Locate the cell with the specified text and output its (x, y) center coordinate. 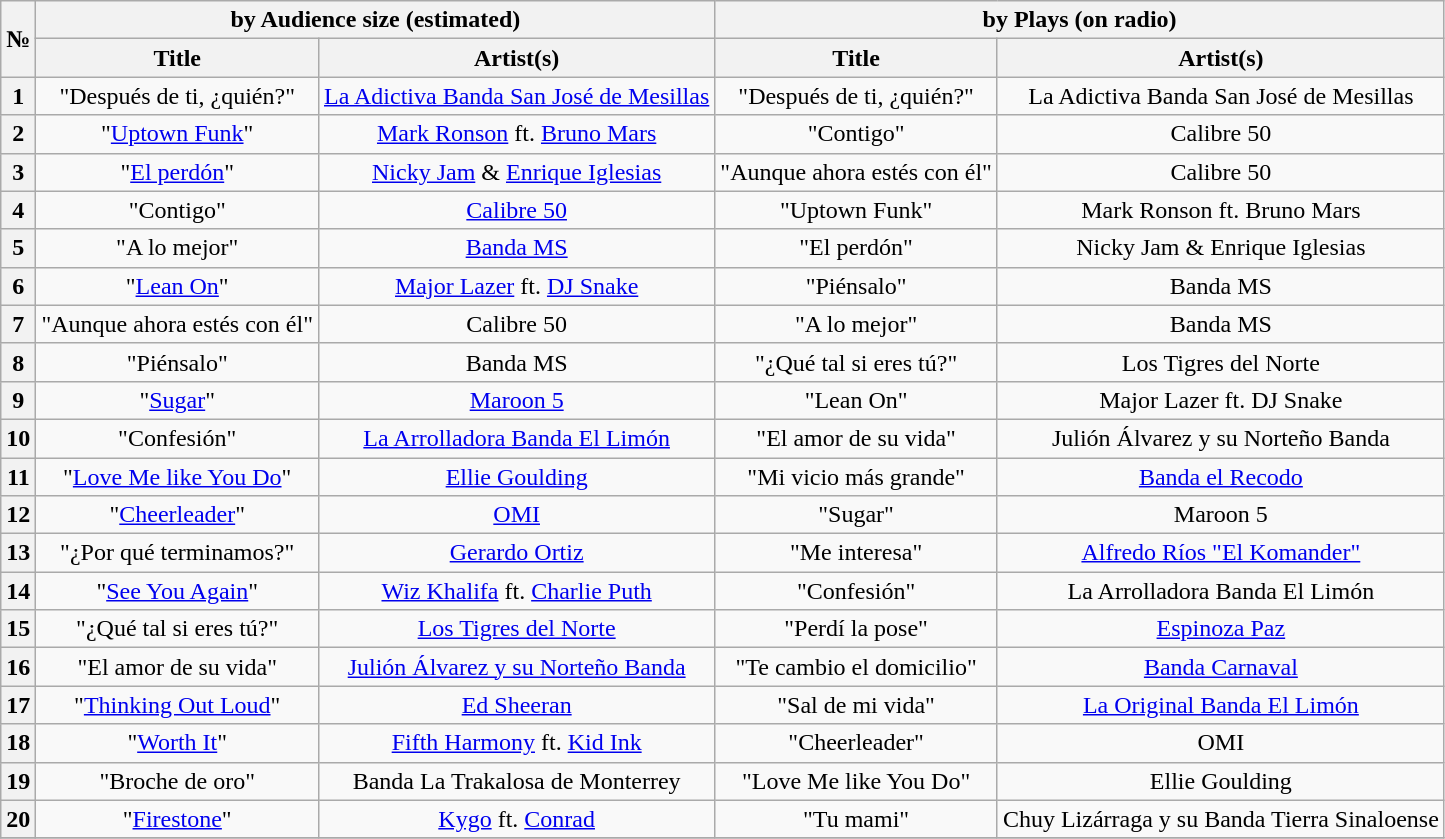
"¿Por qué terminamos?" (178, 553)
Gerardo Ortiz (516, 553)
"Firestone" (178, 819)
La Original Banda El Limón (1220, 705)
Espinoza Paz (1220, 629)
18 (18, 743)
13 (18, 553)
8 (18, 362)
4 (18, 210)
"Perdí la pose" (856, 629)
6 (18, 286)
19 (18, 781)
"Worth It" (178, 743)
Banda Carnaval (1220, 667)
"Mi vicio más grande" (856, 477)
Wiz Khalifa ft. Charlie Puth (516, 591)
by Plays (on radio) (1080, 20)
16 (18, 667)
14 (18, 591)
17 (18, 705)
Chuy Lizárraga y su Banda Tierra Sinaloense (1220, 819)
Kygo ft. Conrad (516, 819)
2 (18, 134)
"Sal de mi vida" (856, 705)
Banda el Recodo (1220, 477)
Banda La Trakalosa de Monterrey (516, 781)
№ (18, 39)
1 (18, 96)
3 (18, 172)
Ed Sheeran (516, 705)
"Me interesa" (856, 553)
by Audience size (estimated) (376, 20)
"Broche de oro" (178, 781)
"Thinking Out Loud" (178, 705)
15 (18, 629)
7 (18, 324)
"Te cambio el domicilio" (856, 667)
Alfredo Ríos "El Komander" (1220, 553)
"Tu mami" (856, 819)
9 (18, 400)
20 (18, 819)
12 (18, 515)
Fifth Harmony ft. Kid Ink (516, 743)
11 (18, 477)
"See You Again" (178, 591)
5 (18, 248)
10 (18, 438)
